Return [X, Y] of the center of cell containing provided text 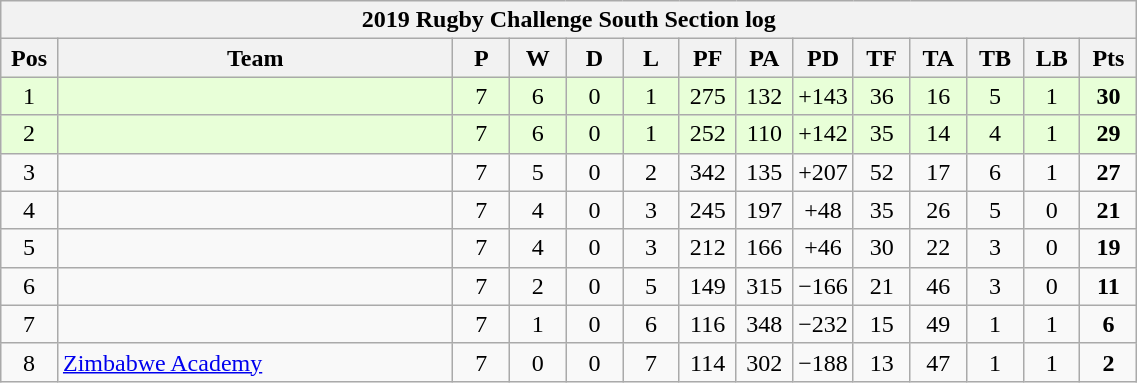
+143 [824, 96]
+142 [824, 134]
D [594, 58]
26 [938, 210]
46 [938, 286]
LB [1052, 58]
275 [708, 96]
TA [938, 58]
19 [1108, 248]
P [482, 58]
36 [882, 96]
135 [764, 172]
342 [708, 172]
149 [708, 286]
166 [764, 248]
TF [882, 58]
+46 [824, 248]
17 [938, 172]
L [652, 58]
PD [824, 58]
49 [938, 324]
197 [764, 210]
29 [1108, 134]
Zimbabwe Academy [255, 362]
16 [938, 96]
Team [255, 58]
8 [30, 362]
132 [764, 96]
315 [764, 286]
15 [882, 324]
348 [764, 324]
252 [708, 134]
Pts [1108, 58]
110 [764, 134]
Pos [30, 58]
−166 [824, 286]
W [538, 58]
14 [938, 134]
+48 [824, 210]
13 [882, 362]
114 [708, 362]
212 [708, 248]
+207 [824, 172]
2019 Rugby Challenge South Section log [569, 20]
116 [708, 324]
PF [708, 58]
47 [938, 362]
245 [708, 210]
11 [1108, 286]
TB [996, 58]
27 [1108, 172]
−188 [824, 362]
−232 [824, 324]
PA [764, 58]
302 [764, 362]
22 [938, 248]
52 [882, 172]
